Provide the (X, Y) coordinate of the cell's center where the given text is located.  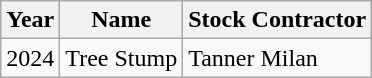
Stock Contractor (278, 20)
Tanner Milan (278, 58)
2024 (30, 58)
Year (30, 20)
Tree Stump (122, 58)
Name (122, 20)
